Identify which cell holds the provided text, then report its (x, y) central coordinate. 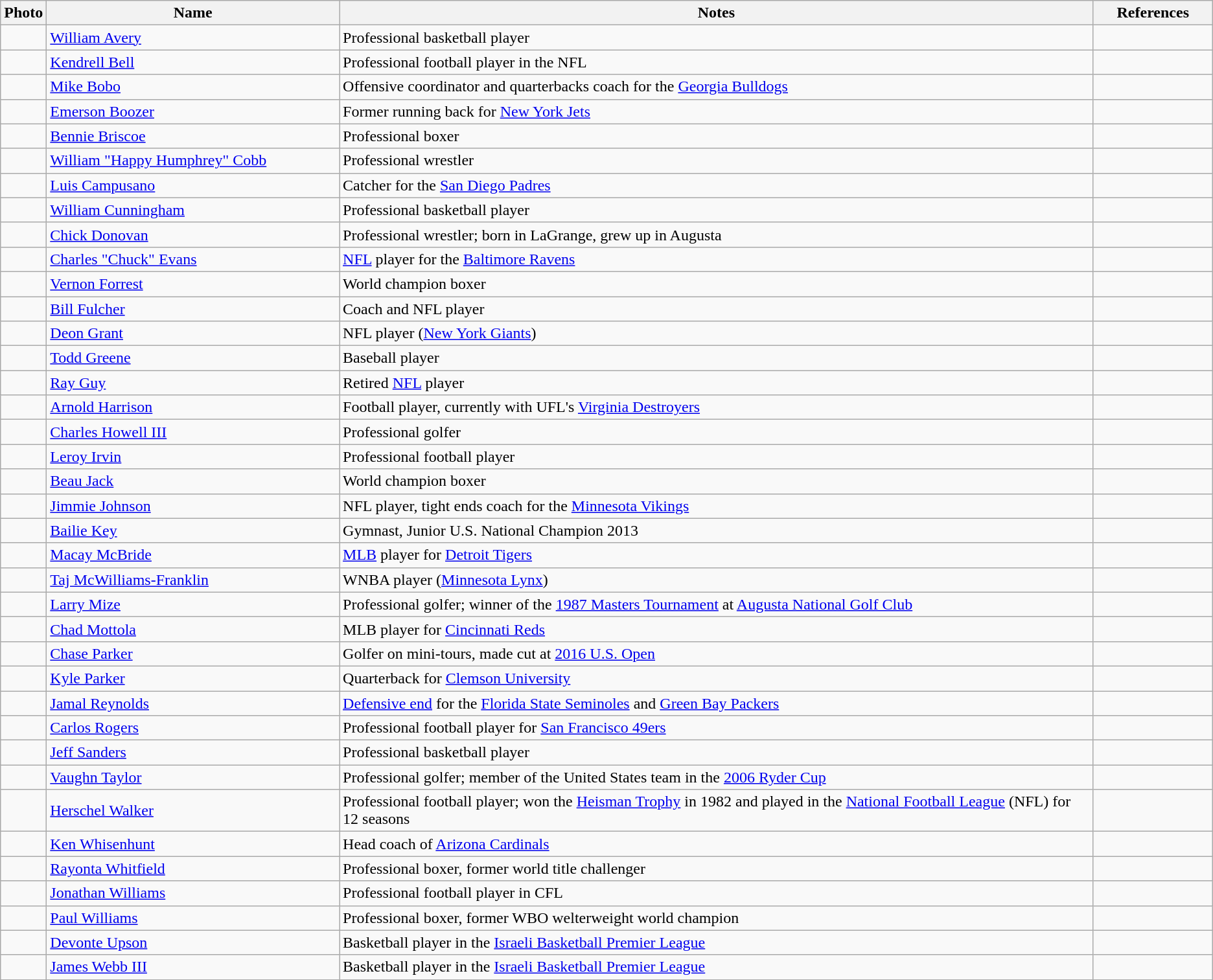
Larry Mize (193, 604)
Professional football player; won the Heisman Trophy in 1982 and played in the National Football League (NFL) for 12 seasons (717, 811)
NFL player for the Baltimore Ravens (717, 259)
Bill Fulcher (193, 309)
Offensive coordinator and quarterbacks coach for the Georgia Bulldogs (717, 87)
Baseball player (717, 358)
Vernon Forrest (193, 284)
Emerson Boozer (193, 111)
Deon Grant (193, 334)
Chad Mottola (193, 629)
Professional boxer (717, 136)
Rayonta Whitfield (193, 869)
Notes (717, 13)
Professional boxer, former world title challenger (717, 869)
Jeff Sanders (193, 753)
Kendrell Bell (193, 62)
Professional golfer (717, 432)
Jimmie Johnson (193, 506)
MLB player for Detroit Tigers (717, 555)
Photo (23, 13)
NFL player (New York Giants) (717, 334)
Ray Guy (193, 383)
Devonte Upson (193, 942)
Professional boxer, former WBO welterweight world champion (717, 918)
Chick Donovan (193, 234)
References (1153, 13)
Golfer on mini-tours, made cut at 2016 U.S. Open (717, 654)
William "Happy Humphrey" Cobb (193, 161)
William Avery (193, 38)
Professional golfer; winner of the 1987 Masters Tournament at Augusta National Golf Club (717, 604)
MLB player for Cincinnati Reds (717, 629)
Professional wrestler; born in LaGrange, grew up in Augusta (717, 234)
Catcher for the San Diego Padres (717, 185)
Quarterback for Clemson University (717, 678)
Retired NFL player (717, 383)
Bailie Key (193, 530)
Arnold Harrison (193, 407)
Luis Campusano (193, 185)
William Cunningham (193, 210)
Carlos Rogers (193, 728)
Beau Jack (193, 481)
Herschel Walker (193, 811)
Jonathan Williams (193, 893)
Jamal Reynolds (193, 703)
Head coach of Arizona Cardinals (717, 844)
Professional football player (717, 457)
Gymnast, Junior U.S. National Champion 2013 (717, 530)
Taj McWilliams-Franklin (193, 580)
Leroy Irvin (193, 457)
Former running back for New York Jets (717, 111)
Professional football player in the NFL (717, 62)
Macay McBride (193, 555)
Charles Howell III (193, 432)
Professional football player for San Francisco 49ers (717, 728)
James Webb III (193, 967)
Vaughn Taylor (193, 777)
Charles "Chuck" Evans (193, 259)
Mike Bobo (193, 87)
Football player, currently with UFL's Virginia Destroyers (717, 407)
Defensive end for the Florida State Seminoles and Green Bay Packers (717, 703)
Kyle Parker (193, 678)
Professional wrestler (717, 161)
WNBA player (Minnesota Lynx) (717, 580)
Chase Parker (193, 654)
Professional football player in CFL (717, 893)
Name (193, 13)
Ken Whisenhunt (193, 844)
Bennie Briscoe (193, 136)
Professional golfer; member of the United States team in the 2006 Ryder Cup (717, 777)
NFL player, tight ends coach for the Minnesota Vikings (717, 506)
Todd Greene (193, 358)
Paul Williams (193, 918)
Coach and NFL player (717, 309)
